Extract the [x, y] coordinate from the center of the cell holding the provided text.  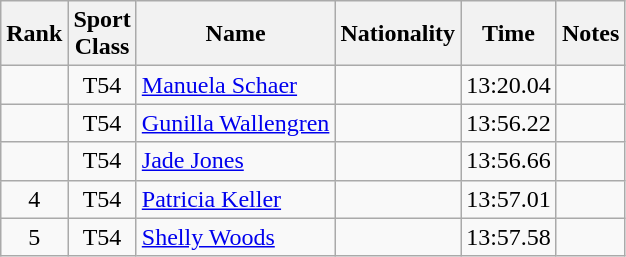
4 [34, 199]
Time [509, 34]
13:57.58 [509, 237]
13:20.04 [509, 85]
13:56.66 [509, 161]
Rank [34, 34]
SportClass [102, 34]
13:56.22 [509, 123]
Gunilla Wallengren [236, 123]
Name [236, 34]
13:57.01 [509, 199]
Jade Jones [236, 161]
5 [34, 237]
Patricia Keller [236, 199]
Shelly Woods [236, 237]
Manuela Schaer [236, 85]
Nationality [398, 34]
Notes [590, 34]
